Scan for the cell matching the given text and deliver its (X, Y) coordinate at center. 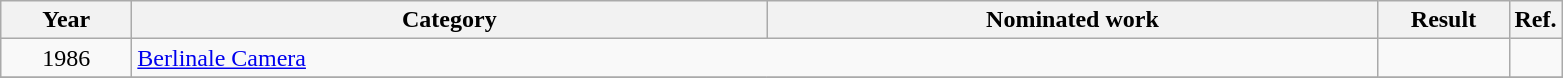
Year (66, 20)
Category (450, 20)
Nominated work (1072, 20)
1986 (66, 58)
Berlinale Camera (755, 58)
Ref. (1536, 20)
Result (1444, 20)
